Detect which cell encompasses the target text, then output its [X, Y] center coordinate. 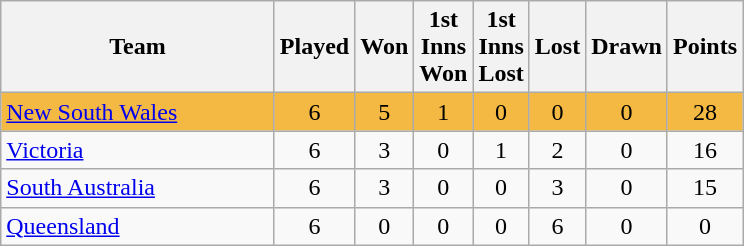
Victoria [138, 150]
South Australia [138, 188]
Played [314, 47]
Lost [557, 47]
5 [384, 112]
15 [704, 188]
16 [704, 150]
Team [138, 47]
Points [704, 47]
1st Inns Won [444, 47]
New South Wales [138, 112]
Queensland [138, 226]
Drawn [627, 47]
28 [704, 112]
2 [557, 150]
Won [384, 47]
1st Inns Lost [501, 47]
